Find where the given text appears and provide that cell's center as (X, Y) coordinate. 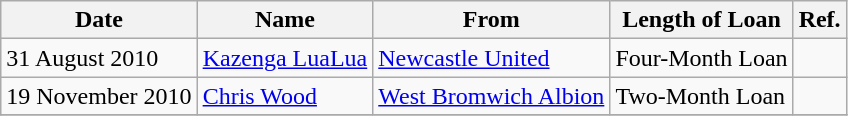
Chris Wood (285, 96)
Name (285, 20)
31 August 2010 (99, 58)
Newcastle United (492, 58)
19 November 2010 (99, 96)
West Bromwich Albion (492, 96)
Date (99, 20)
Length of Loan (702, 20)
Ref. (820, 20)
Kazenga LuaLua (285, 58)
From (492, 20)
Four-Month Loan (702, 58)
Two-Month Loan (702, 96)
